Pinpoint the cell where the given text exists, returning its (x, y) midpoint coordinate. 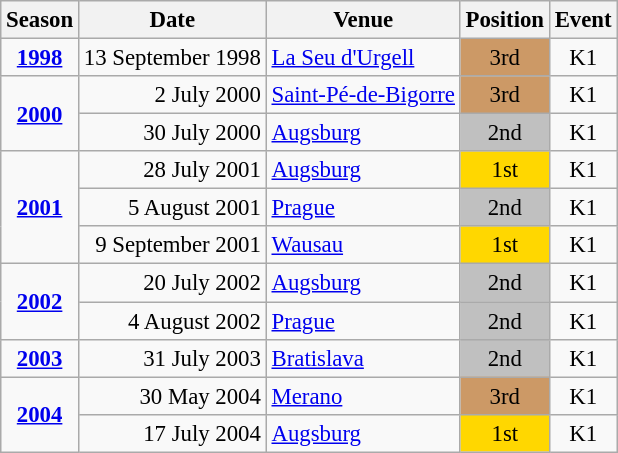
Bratislava (363, 358)
30 May 2004 (172, 396)
La Seu d'Urgell (363, 58)
13 September 1998 (172, 58)
30 July 2000 (172, 133)
Saint-Pé-de-Bigorre (363, 95)
28 July 2001 (172, 170)
2002 (40, 302)
1998 (40, 58)
Event (583, 20)
17 July 2004 (172, 433)
9 September 2001 (172, 245)
2001 (40, 208)
Wausau (363, 245)
2003 (40, 358)
4 August 2002 (172, 321)
Season (40, 20)
20 July 2002 (172, 283)
2 July 2000 (172, 95)
2000 (40, 114)
Venue (363, 20)
Date (172, 20)
31 July 2003 (172, 358)
5 August 2001 (172, 208)
Position (504, 20)
Merano (363, 396)
2004 (40, 414)
